Determine the (X, Y) coordinate at the center of the cell enclosing the given text.  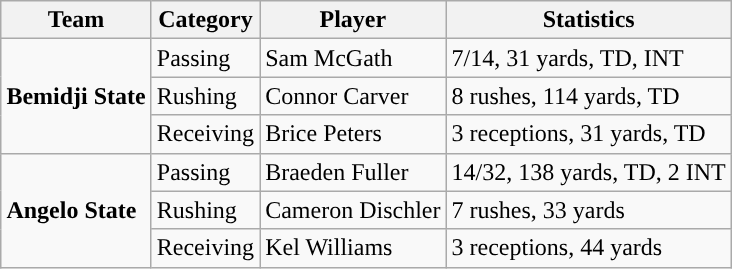
3 receptions, 31 yards, TD (588, 134)
7 rushes, 33 yards (588, 210)
Player (353, 20)
Bemidji State (76, 96)
Cameron Dischler (353, 210)
Connor Carver (353, 96)
Braeden Fuller (353, 172)
14/32, 138 yards, TD, 2 INT (588, 172)
Statistics (588, 20)
7/14, 31 yards, TD, INT (588, 58)
Sam McGath (353, 58)
Team (76, 20)
3 receptions, 44 yards (588, 248)
Kel Williams (353, 248)
Category (205, 20)
8 rushes, 114 yards, TD (588, 96)
Brice Peters (353, 134)
Angelo State (76, 210)
